Extract the (x, y) coordinate from the center of the cell holding the provided text.  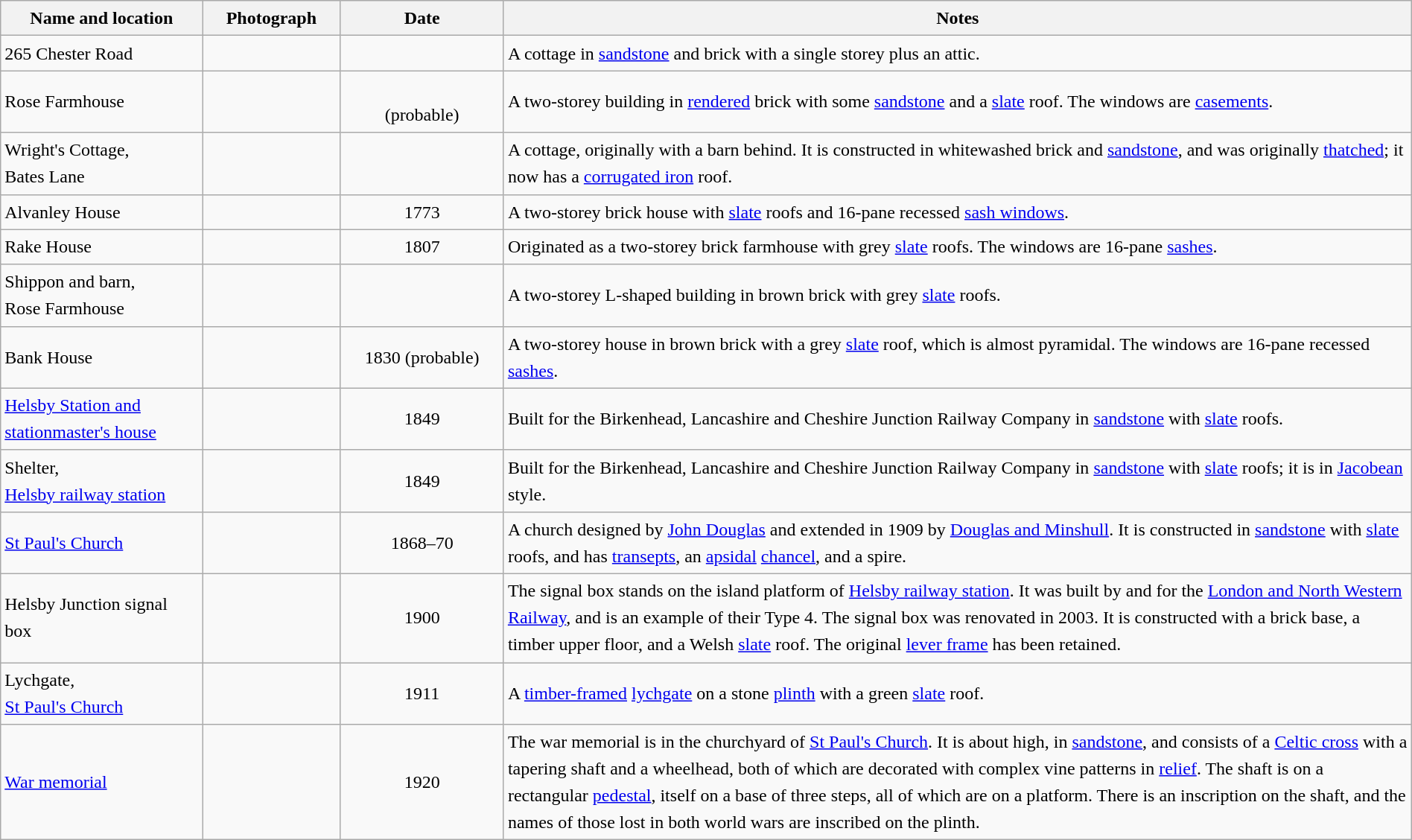
1773 (422, 211)
Built for the Birkenhead, Lancashire and Cheshire Junction Railway Company in sandstone with slate roofs; it is in Jacobean style. (958, 481)
265 Chester Road (101, 54)
Rose Farmhouse (101, 101)
Shippon and barn,Rose Farmhouse (101, 295)
A two-storey brick house with slate roofs and 16-pane recessed sash windows. (958, 211)
A cottage in sandstone and brick with a single storey plus an attic. (958, 54)
Lychgate,St Paul's Church (101, 694)
A two-storey house in brown brick with a grey slate roof, which is almost pyramidal. The windows are 16-pane recessed sashes. (958, 357)
A two-storey building in rendered brick with some sandstone and a slate roof. The windows are casements. (958, 101)
1868–70 (422, 542)
1911 (422, 694)
(probable) (422, 101)
Photograph (271, 18)
Helsby Junction signal box (101, 618)
Rake House (101, 247)
1900 (422, 618)
Originated as a two-storey brick farmhouse with grey slate roofs. The windows are 16-pane sashes. (958, 247)
A timber-framed lychgate on a stone plinth with a green slate roof. (958, 694)
Name and location (101, 18)
Notes (958, 18)
Alvanley House (101, 211)
Bank House (101, 357)
1807 (422, 247)
1830 (probable) (422, 357)
Helsby Station and stationmaster's house (101, 419)
Date (422, 18)
St Paul's Church (101, 542)
War memorial (101, 782)
Shelter,Helsby railway station (101, 481)
Wright's Cottage,Bates Lane (101, 164)
1920 (422, 782)
Built for the Birkenhead, Lancashire and Cheshire Junction Railway Company in sandstone with slate roofs. (958, 419)
A two-storey L-shaped building in brown brick with grey slate roofs. (958, 295)
